From the cell containing the given text, extract its center point as (X, Y) coordinate. 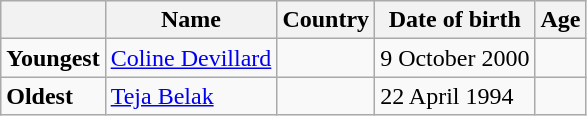
Teja Belak (191, 96)
22 April 1994 (455, 96)
Age (560, 20)
Name (191, 20)
9 October 2000 (455, 58)
Country (326, 20)
Date of birth (455, 20)
Youngest (53, 58)
Coline Devillard (191, 58)
Oldest (53, 96)
